Extract the (x, y) coordinate from the center of the cell holding the provided text.  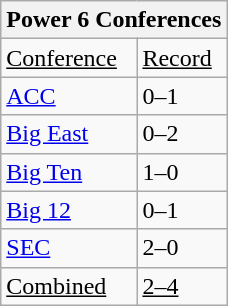
Big East (69, 134)
0–2 (182, 134)
Big Ten (69, 172)
SEC (69, 248)
Conference (69, 58)
Power 6 Conferences (114, 20)
2–0 (182, 248)
Record (182, 58)
ACC (69, 96)
2–4 (182, 286)
1–0 (182, 172)
Combined (69, 286)
Big 12 (69, 210)
